Return (X, Y) of the center of cell containing provided text 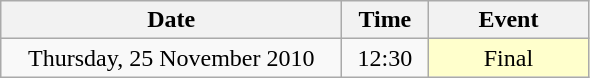
Event (508, 20)
Time (385, 20)
12:30 (385, 58)
Final (508, 58)
Date (172, 20)
Thursday, 25 November 2010 (172, 58)
